Return (X, Y) of the center of cell containing provided text 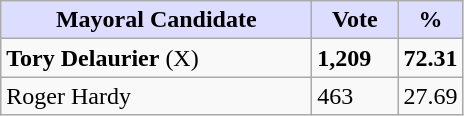
1,209 (355, 58)
Vote (355, 20)
% (430, 20)
72.31 (430, 58)
Mayoral Candidate (156, 20)
Roger Hardy (156, 96)
463 (355, 96)
27.69 (430, 96)
Tory Delaurier (X) (156, 58)
